Identify which cell holds the provided text, then report its [X, Y] central coordinate. 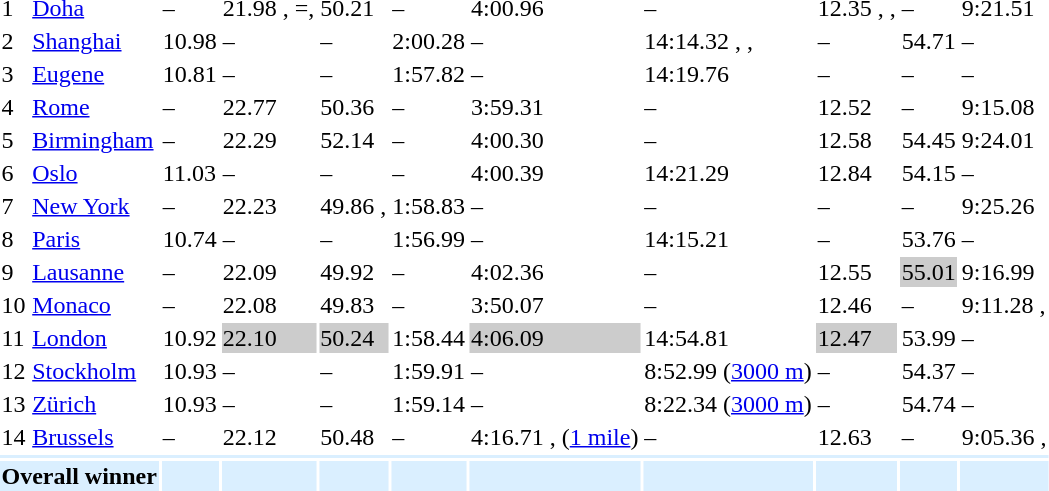
10 [14, 305]
1:58.83 [429, 206]
9:11.28 , [1004, 305]
12.55 [856, 272]
14:14.32 , , [728, 41]
2:00.28 [429, 41]
1:57.82 [429, 74]
12.52 [856, 107]
1:58.44 [429, 338]
9:05.36 , [1004, 437]
Overall winner [79, 476]
22.10 [268, 338]
4:00.30 [555, 140]
Birmingham [95, 140]
3:50.07 [555, 305]
6 [14, 173]
London [95, 338]
52.14 [354, 140]
13 [14, 404]
54.15 [928, 173]
1:56.99 [429, 239]
9:25.26 [1004, 206]
54.74 [928, 404]
12.58 [856, 140]
8 [14, 239]
14:15.21 [728, 239]
50.48 [354, 437]
12.63 [856, 437]
10.74 [190, 239]
4:16.71 , (1 mile) [555, 437]
3 [14, 74]
Oslo [95, 173]
50.36 [354, 107]
53.76 [928, 239]
Rome [95, 107]
22.12 [268, 437]
14:19.76 [728, 74]
55.01 [928, 272]
4:00.39 [555, 173]
Monaco [95, 305]
4:06.09 [555, 338]
2 [14, 41]
22.77 [268, 107]
22.08 [268, 305]
4:02.36 [555, 272]
12.84 [856, 173]
10.98 [190, 41]
22.23 [268, 206]
11.03 [190, 173]
54.37 [928, 371]
12.47 [856, 338]
Zürich [95, 404]
Shanghai [95, 41]
8:52.99 (3000 m) [728, 371]
14:54.81 [728, 338]
11 [14, 338]
New York [95, 206]
53.99 [928, 338]
1:59.14 [429, 404]
1:59.91 [429, 371]
49.83 [354, 305]
4 [14, 107]
Lausanne [95, 272]
14 [14, 437]
9 [14, 272]
22.29 [268, 140]
7 [14, 206]
9:24.01 [1004, 140]
49.86 , [354, 206]
12 [14, 371]
10.92 [190, 338]
Eugene [95, 74]
5 [14, 140]
12.46 [856, 305]
10.81 [190, 74]
9:16.99 [1004, 272]
50.24 [354, 338]
Brussels [95, 437]
9:15.08 [1004, 107]
3:59.31 [555, 107]
22.09 [268, 272]
14:21.29 [728, 173]
Paris [95, 239]
Stockholm [95, 371]
8:22.34 (3000 m) [728, 404]
49.92 [354, 272]
54.71 [928, 41]
54.45 [928, 140]
